Determine the (x, y) coordinate at the center of the cell enclosing the given text.  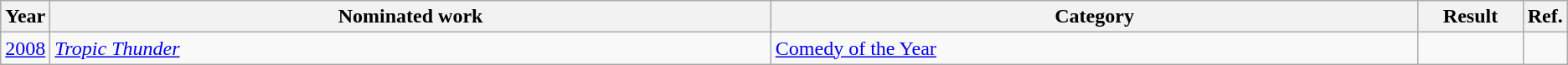
Tropic Thunder (410, 48)
Result (1471, 17)
2008 (25, 48)
Category (1094, 17)
Comedy of the Year (1094, 48)
Nominated work (410, 17)
Ref. (1545, 17)
Year (25, 17)
